Locate the cell with the specified text and output its (x, y) center coordinate. 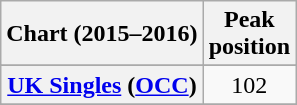
Peakposition (249, 34)
102 (249, 85)
Chart (2015–2016) (102, 34)
UK Singles (OCC) (102, 85)
